Output the [X, Y] coordinate of the center of the cell containing the given text.  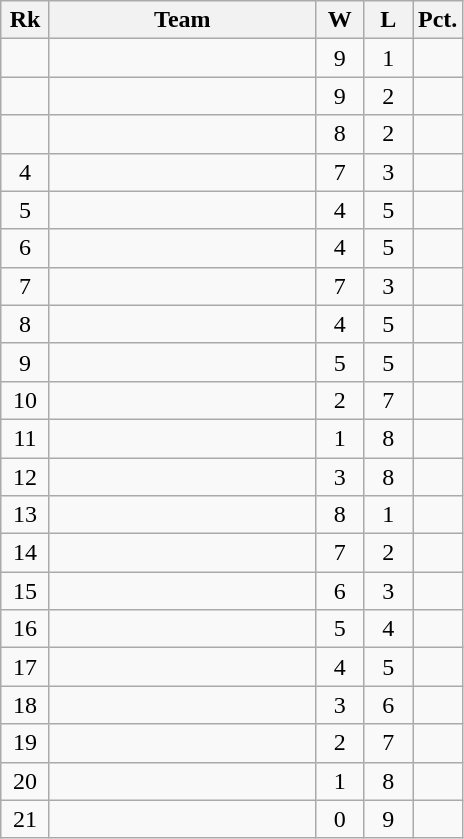
0 [340, 819]
12 [26, 477]
11 [26, 438]
18 [26, 705]
Team [182, 20]
15 [26, 591]
W [340, 20]
21 [26, 819]
13 [26, 515]
16 [26, 629]
14 [26, 553]
19 [26, 743]
L [388, 20]
Rk [26, 20]
10 [26, 400]
Pct. [437, 20]
17 [26, 667]
20 [26, 781]
